Scan for the cell matching the given text and deliver its [x, y] coordinate at center. 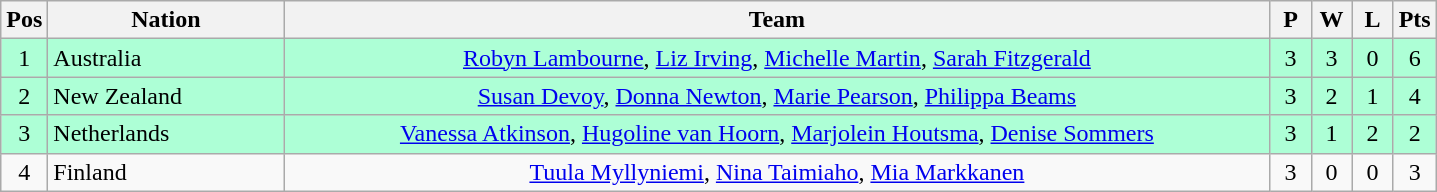
Susan Devoy, Donna Newton, Marie Pearson, Philippa Beams [777, 96]
Pts [1414, 20]
L [1372, 20]
Robyn Lambourne, Liz Irving, Michelle Martin, Sarah Fitzgerald [777, 58]
Nation [166, 20]
Netherlands [166, 134]
Team [777, 20]
Australia [166, 58]
6 [1414, 58]
Tuula Myllyniemi, Nina Taimiaho, Mia Markkanen [777, 172]
P [1290, 20]
Vanessa Atkinson, Hugoline van Hoorn, Marjolein Houtsma, Denise Sommers [777, 134]
Finland [166, 172]
W [1332, 20]
Pos [24, 20]
New Zealand [166, 96]
